Identify which cell holds the provided text, then report its [X, Y] central coordinate. 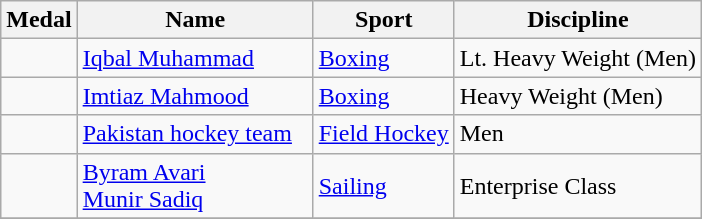
Enterprise Class [578, 186]
Sport [384, 20]
Pakistan hockey team [195, 134]
Imtiaz Mahmood [195, 96]
Name [195, 20]
Medal [39, 20]
Discipline [578, 20]
Heavy Weight (Men) [578, 96]
Lt. Heavy Weight (Men) [578, 58]
Iqbal Muhammad [195, 58]
Byram Avari Munir Sadiq [195, 186]
Men [578, 134]
Field Hockey [384, 134]
Sailing [384, 186]
